Scan for the cell matching the given text and deliver its (x, y) coordinate at center. 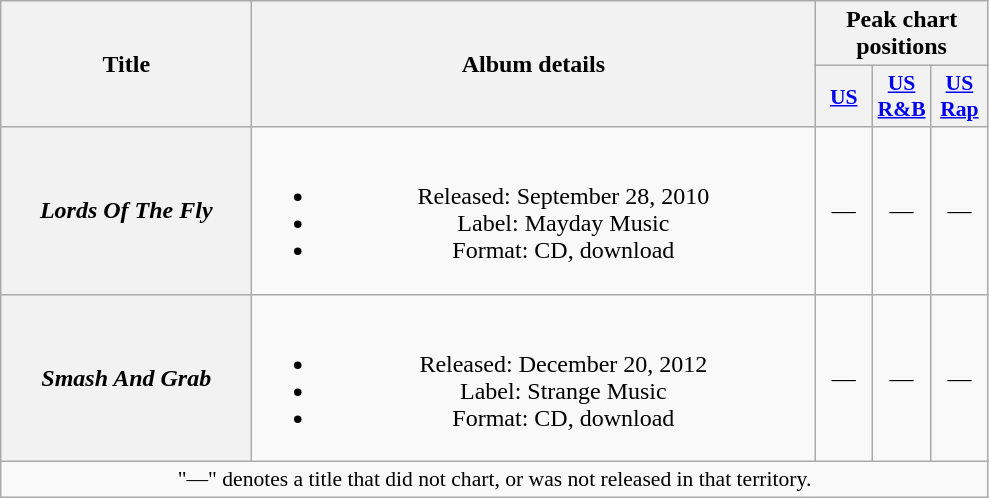
US R&B (902, 96)
US (844, 96)
Album details (534, 64)
Lords Of The Fly (126, 210)
Peak chart positions (902, 34)
Released: September 28, 2010Label: Mayday MusicFormat: CD, download (534, 210)
Smash And Grab (126, 378)
Released: December 20, 2012Label: Strange MusicFormat: CD, download (534, 378)
"—" denotes a title that did not chart, or was not released in that territory. (494, 479)
US Rap (960, 96)
Title (126, 64)
